Identify which cell holds the provided text, then report its (x, y) central coordinate. 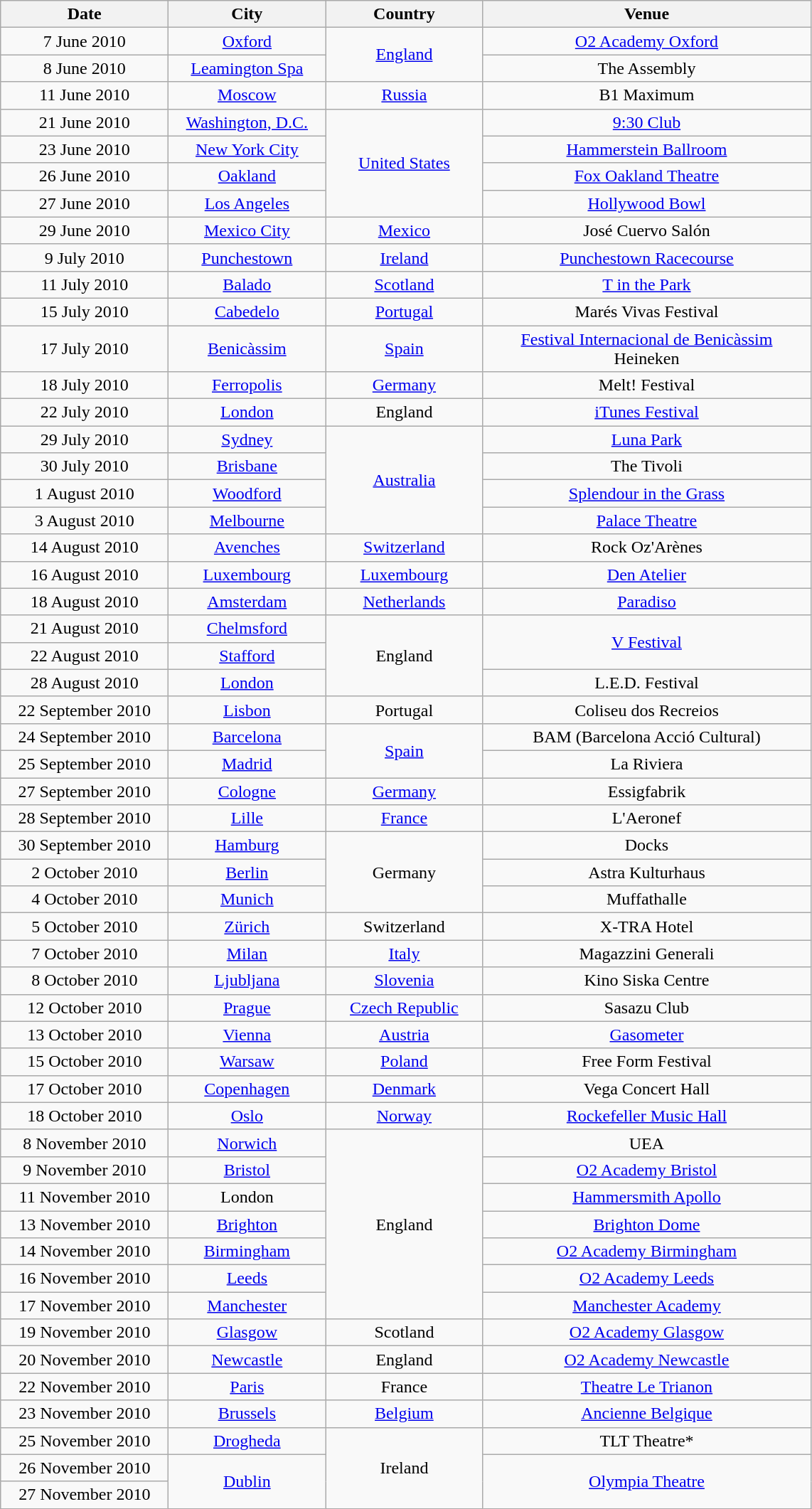
O2 Academy Newcastle (647, 1360)
Lisbon (247, 710)
Punchestown Racecourse (647, 257)
Date (85, 14)
Austria (404, 1035)
Avenches (247, 548)
29 July 2010 (85, 439)
Paradiso (647, 602)
Moscow (247, 95)
O2 Academy Leeds (647, 1279)
26 June 2010 (85, 176)
Brisbane (247, 466)
Oxford (247, 41)
Poland (404, 1062)
20 November 2010 (85, 1360)
Drogheda (247, 1441)
Melbourne (247, 521)
19 November 2010 (85, 1333)
Punchestown (247, 257)
Norway (404, 1116)
Italy (404, 954)
Mexico City (247, 230)
O2 Academy Birmingham (647, 1252)
Venue (647, 14)
2 October 2010 (85, 873)
T in the Park (647, 284)
Glasgow (247, 1333)
Free Form Festival (647, 1062)
Berlin (247, 873)
Olympia Theatre (647, 1481)
Oslo (247, 1116)
Manchester Academy (647, 1306)
B1 Maximum (647, 95)
Slovenia (404, 981)
Milan (247, 954)
The Assembly (647, 68)
27 June 2010 (85, 203)
TLT Theatre* (647, 1441)
Czech Republic (404, 1008)
Balado (247, 284)
22 July 2010 (85, 412)
Brighton (247, 1224)
Zürich (247, 927)
Kino Siska Centre (647, 981)
30 September 2010 (85, 846)
Paris (247, 1387)
Ferropolis (247, 385)
13 October 2010 (85, 1035)
Chelmsford (247, 629)
Manchester (247, 1306)
9 November 2010 (85, 1170)
Benicàssim (247, 348)
Hamburg (247, 846)
Newcastle (247, 1360)
Palace Theatre (647, 521)
O2 Academy Glasgow (647, 1333)
José Cuervo Salón (647, 230)
Melt! Festival (647, 385)
22 August 2010 (85, 656)
12 October 2010 (85, 1008)
14 November 2010 (85, 1252)
18 October 2010 (85, 1116)
16 August 2010 (85, 575)
Denmark (404, 1089)
8 October 2010 (85, 981)
Country (404, 14)
Australia (404, 480)
Splendour in the Grass (647, 494)
Ljubljana (247, 981)
15 July 2010 (85, 311)
3 August 2010 (85, 521)
O2 Academy Bristol (647, 1170)
Rock Oz'Arènes (647, 548)
X-TRA Hotel (647, 927)
Amsterdam (247, 602)
Sasazu Club (647, 1008)
Rockefeller Music Hall (647, 1116)
Prague (247, 1008)
L.E.D. Festival (647, 683)
V Festival (647, 642)
7 June 2010 (85, 41)
17 July 2010 (85, 348)
Copenhagen (247, 1089)
City (247, 14)
Docks (647, 846)
Warsaw (247, 1062)
Stafford (247, 656)
Russia (404, 95)
30 July 2010 (85, 466)
27 November 2010 (85, 1495)
29 June 2010 (85, 230)
1 August 2010 (85, 494)
iTunes Festival (647, 412)
23 November 2010 (85, 1414)
Coliseu dos Recreios (647, 710)
25 November 2010 (85, 1441)
Barcelona (247, 737)
Oakland (247, 176)
BAM (Barcelona Acció Cultural) (647, 737)
25 September 2010 (85, 764)
Cologne (247, 791)
16 November 2010 (85, 1279)
Fox Oakland Theatre (647, 176)
Mexico (404, 230)
Dublin (247, 1481)
18 July 2010 (85, 385)
9 July 2010 (85, 257)
Vienna (247, 1035)
11 July 2010 (85, 284)
22 November 2010 (85, 1387)
Birmingham (247, 1252)
UEA (647, 1143)
Cabedelo (247, 311)
Lille (247, 819)
17 October 2010 (85, 1089)
28 August 2010 (85, 683)
The Tivoli (647, 466)
Astra Kulturhaus (647, 873)
United States (404, 163)
Hammerstein Ballroom (647, 149)
Washington, D.C. (247, 122)
21 June 2010 (85, 122)
4 October 2010 (85, 900)
Vega Concert Hall (647, 1089)
Gasometer (647, 1035)
New York City (247, 149)
Leamington Spa (247, 68)
Marés Vivas Festival (647, 311)
8 June 2010 (85, 68)
Luna Park (647, 439)
Brussels (247, 1414)
11 June 2010 (85, 95)
24 September 2010 (85, 737)
17 November 2010 (85, 1306)
Ancienne Belgique (647, 1414)
Norwich (247, 1143)
Festival Internacional de Benicàssim Heineken (647, 348)
Leeds (247, 1279)
Sydney (247, 439)
Woodford (247, 494)
Magazzini Generali (647, 954)
Den Atelier (647, 575)
Belgium (404, 1414)
28 September 2010 (85, 819)
La Riviera (647, 764)
22 September 2010 (85, 710)
15 October 2010 (85, 1062)
Brighton Dome (647, 1224)
Munich (247, 900)
21 August 2010 (85, 629)
27 September 2010 (85, 791)
8 November 2010 (85, 1143)
Essigfabrik (647, 791)
Madrid (247, 764)
Muffathalle (647, 900)
Hammersmith Apollo (647, 1197)
13 November 2010 (85, 1224)
Los Angeles (247, 203)
26 November 2010 (85, 1468)
11 November 2010 (85, 1197)
5 October 2010 (85, 927)
14 August 2010 (85, 548)
Netherlands (404, 602)
Hollywood Bowl (647, 203)
7 October 2010 (85, 954)
Theatre Le Trianon (647, 1387)
9:30 Club (647, 122)
O2 Academy Oxford (647, 41)
Bristol (247, 1170)
18 August 2010 (85, 602)
L'Aeronef (647, 819)
23 June 2010 (85, 149)
